Search for the cell housing the specified text and yield its (X, Y) center coordinate. 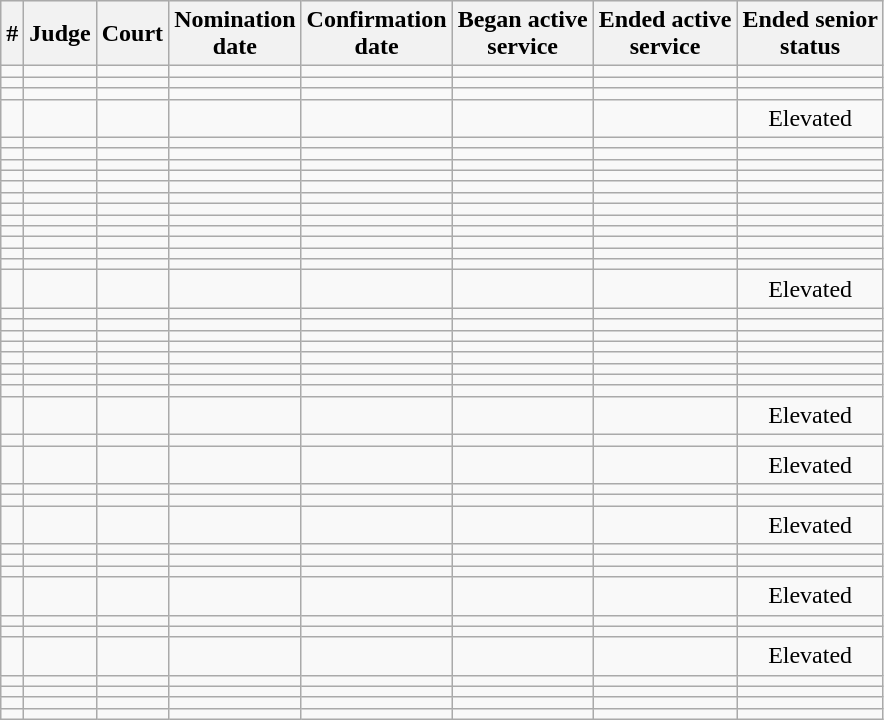
Confirmationdate (376, 34)
Judge (60, 34)
Court (132, 34)
# (12, 34)
Nominationdate (235, 34)
Ended seniorstatus (810, 34)
Began activeservice (522, 34)
Ended activeservice (665, 34)
